Extract the (x, y) coordinate from the center of the cell holding the provided text.  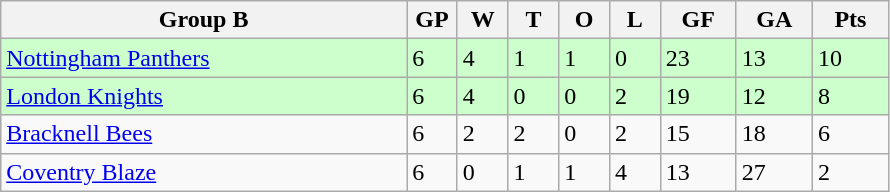
Coventry Blaze (204, 172)
Group B (204, 20)
London Knights (204, 96)
19 (698, 96)
Bracknell Bees (204, 134)
L (634, 20)
T (534, 20)
GA (774, 20)
Nottingham Panthers (204, 58)
Pts (850, 20)
12 (774, 96)
18 (774, 134)
O (584, 20)
15 (698, 134)
8 (850, 96)
GP (432, 20)
GF (698, 20)
10 (850, 58)
27 (774, 172)
23 (698, 58)
W (482, 20)
